Return the (x, y) coordinate for the center point of the cell that contains the specified text.  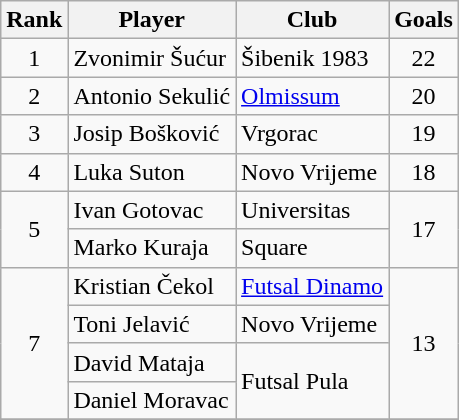
Futsal Pula (312, 381)
Josip Bošković (152, 134)
4 (34, 172)
17 (424, 229)
Antonio Sekulić (152, 96)
Rank (34, 20)
Futsal Dinamo (312, 286)
Daniel Moravac (152, 400)
20 (424, 96)
Universitas (312, 210)
19 (424, 134)
Šibenik 1983 (312, 58)
Vrgorac (312, 134)
2 (34, 96)
Kristian Čekol (152, 286)
Goals (424, 20)
Marko Kuraja (152, 248)
Club (312, 20)
18 (424, 172)
1 (34, 58)
Toni Jelavić (152, 324)
22 (424, 58)
5 (34, 229)
Ivan Gotovac (152, 210)
Square (312, 248)
Olmissum (312, 96)
7 (34, 343)
3 (34, 134)
David Mataja (152, 362)
Luka Suton (152, 172)
Player (152, 20)
Zvonimir Šućur (152, 58)
13 (424, 343)
